Return the (x, y) coordinate for the center point of the cell that contains the specified text.  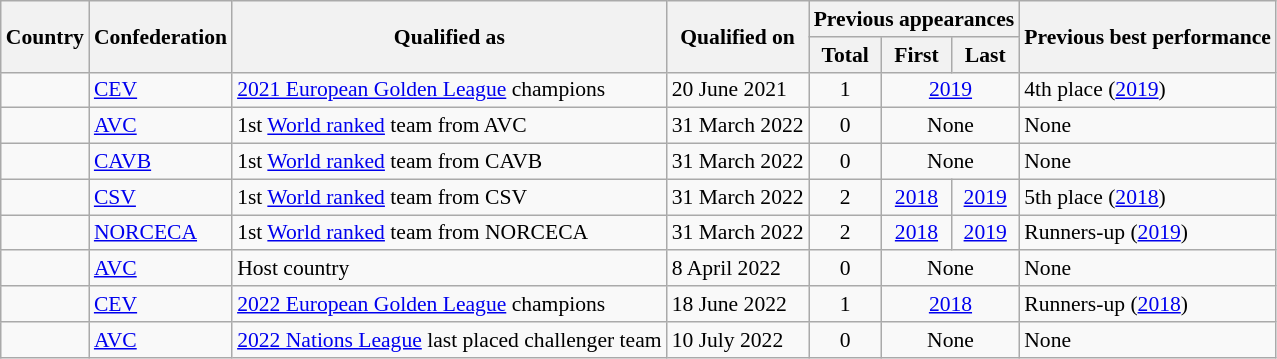
1st World ranked team from AVC (450, 126)
Runners-up (2019) (1148, 233)
10 July 2022 (738, 340)
Host country (450, 269)
Previous best performance (1148, 36)
Country (45, 36)
Qualified as (450, 36)
2021 European Golden League champions (450, 90)
NORCECA (160, 233)
8 April 2022 (738, 269)
CSV (160, 197)
First (916, 55)
CAVB (160, 162)
1st World ranked team from NORCECA (450, 233)
1st World ranked team from CSV (450, 197)
Runners-up (2018) (1148, 304)
Previous appearances (914, 19)
18 June 2022 (738, 304)
Last (985, 55)
Confederation (160, 36)
2022 Nations League last placed challenger team (450, 340)
4th place (2019) (1148, 90)
Total (846, 55)
Qualified on (738, 36)
20 June 2021 (738, 90)
5th place (2018) (1148, 197)
2022 European Golden League champions (450, 304)
1st World ranked team from CAVB (450, 162)
